From the cell containing the given text, extract its center point as (X, Y) coordinate. 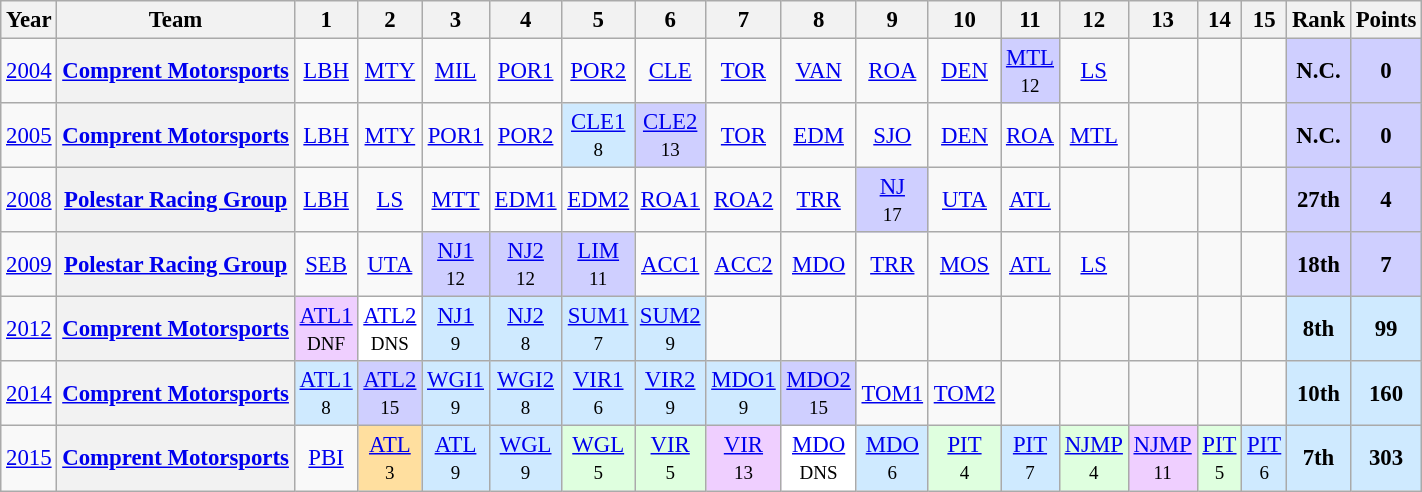
ATL3 (390, 458)
MDO6 (892, 458)
PBI (326, 458)
TOM1 (892, 394)
2009 (29, 264)
VIR13 (744, 458)
MTL12 (1030, 72)
SEB (326, 264)
2008 (29, 200)
TOM2 (964, 394)
EDM1 (526, 200)
MDO (818, 264)
CLE213 (670, 136)
NJ112 (456, 264)
10th (1319, 394)
15 (1264, 20)
PIT4 (964, 458)
2005 (29, 136)
ATL9 (456, 458)
VIR29 (670, 394)
MTL (1094, 136)
MDODNS (818, 458)
8 (818, 20)
VAN (818, 72)
13 (1162, 20)
1 (326, 20)
MDO19 (744, 394)
2 (390, 20)
NJ19 (456, 330)
99 (1386, 330)
ROA2 (744, 200)
ROA1 (670, 200)
5 (598, 20)
VIR16 (598, 394)
NJ28 (526, 330)
ACC1 (670, 264)
14 (1220, 20)
9 (892, 20)
ATL1DNF (326, 330)
2015 (29, 458)
WGL5 (598, 458)
Year (29, 20)
Rank (1319, 20)
8th (1319, 330)
CLE (670, 72)
NJ212 (526, 264)
SJO (892, 136)
160 (1386, 394)
27th (1319, 200)
303 (1386, 458)
11 (1030, 20)
ATL215 (390, 394)
SUM17 (598, 330)
2014 (29, 394)
MDO215 (818, 394)
ATL18 (326, 394)
CLE18 (598, 136)
WGL9 (526, 458)
Points (1386, 20)
MIL (456, 72)
2012 (29, 330)
NJMP11 (1162, 458)
LIM11 (598, 264)
MTT (456, 200)
6 (670, 20)
7th (1319, 458)
SUM29 (670, 330)
EDM2 (598, 200)
WGI19 (456, 394)
2004 (29, 72)
3 (456, 20)
NJMP4 (1094, 458)
PIT7 (1030, 458)
PIT6 (1264, 458)
MOS (964, 264)
ATL2DNS (390, 330)
NJ17 (892, 200)
Team (176, 20)
10 (964, 20)
EDM (818, 136)
VIR5 (670, 458)
ACC2 (744, 264)
18th (1319, 264)
PIT5 (1220, 458)
12 (1094, 20)
WGI28 (526, 394)
